Scan for the cell matching the given text and deliver its (x, y) coordinate at center. 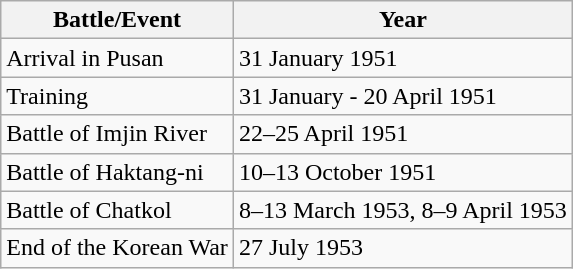
End of the Korean War (118, 248)
8–13 March 1953, 8–9 April 1953 (402, 210)
31 January - 20 April 1951 (402, 96)
22–25 April 1951 (402, 134)
Year (402, 20)
Battle of Chatkol (118, 210)
Battle/Event (118, 20)
Arrival in Pusan (118, 58)
Training (118, 96)
27 July 1953 (402, 248)
10–13 October 1951 (402, 172)
Battle of Imjin River (118, 134)
31 January 1951 (402, 58)
Battle of Haktang-ni (118, 172)
